Determine the [X, Y] coordinate at the center of the cell enclosing the given text.  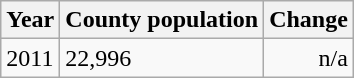
2011 [30, 58]
County population [162, 20]
n/a [309, 58]
22,996 [162, 58]
Year [30, 20]
Change [309, 20]
